Identify which cell holds the provided text, then report its [x, y] central coordinate. 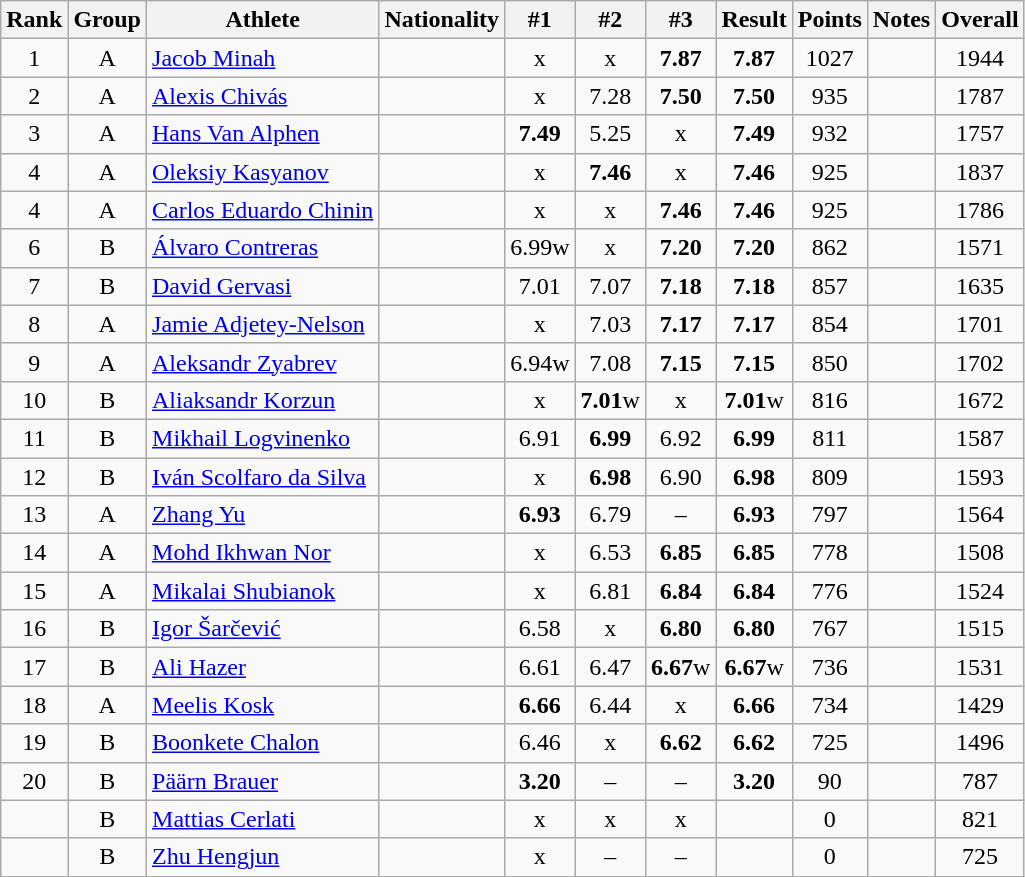
Jacob Minah [263, 58]
Igor Šarčević [263, 629]
7.01 [540, 286]
7 [34, 286]
7.03 [610, 324]
6.79 [610, 515]
10 [34, 400]
18 [34, 705]
Iván Scolfaro da Silva [263, 477]
1787 [980, 96]
David Gervasi [263, 286]
1515 [980, 629]
6.46 [540, 743]
Rank [34, 20]
Carlos Eduardo Chinin [263, 210]
Hans Van Alphen [263, 134]
Athlete [263, 20]
776 [830, 591]
1944 [980, 58]
1524 [980, 591]
6.58 [540, 629]
Aleksandr Zyabrev [263, 362]
6.53 [610, 553]
#1 [540, 20]
Mattias Cerlati [263, 819]
6.44 [610, 705]
Points [830, 20]
7.28 [610, 96]
16 [34, 629]
Zhu Hengjun [263, 857]
1635 [980, 286]
Overall [980, 20]
1564 [980, 515]
1593 [980, 477]
6.92 [680, 438]
854 [830, 324]
Meelis Kosk [263, 705]
9 [34, 362]
935 [830, 96]
15 [34, 591]
1429 [980, 705]
7.08 [610, 362]
1701 [980, 324]
90 [830, 781]
850 [830, 362]
Nationality [442, 20]
Result [754, 20]
809 [830, 477]
1508 [980, 553]
734 [830, 705]
Boonkete Chalon [263, 743]
#3 [680, 20]
7.07 [610, 286]
1757 [980, 134]
1672 [980, 400]
Mohd Ikhwan Nor [263, 553]
787 [980, 781]
Jamie Adjetey-Nelson [263, 324]
8 [34, 324]
12 [34, 477]
6.91 [540, 438]
Group [108, 20]
Mikalai Shubianok [263, 591]
13 [34, 515]
767 [830, 629]
Álvaro Contreras [263, 248]
1587 [980, 438]
816 [830, 400]
Päärn Brauer [263, 781]
5.25 [610, 134]
1531 [980, 667]
862 [830, 248]
857 [830, 286]
6.81 [610, 591]
Oleksiy Kasyanov [263, 172]
1496 [980, 743]
Ali Hazer [263, 667]
797 [830, 515]
6.90 [680, 477]
17 [34, 667]
6.99w [540, 248]
811 [830, 438]
Aliaksandr Korzun [263, 400]
6.61 [540, 667]
6.94w [540, 362]
Mikhail Logvinenko [263, 438]
1837 [980, 172]
932 [830, 134]
Zhang Yu [263, 515]
1 [34, 58]
14 [34, 553]
11 [34, 438]
6.47 [610, 667]
778 [830, 553]
Notes [901, 20]
736 [830, 667]
1027 [830, 58]
#2 [610, 20]
2 [34, 96]
19 [34, 743]
1702 [980, 362]
3 [34, 134]
6 [34, 248]
1571 [980, 248]
Alexis Chivás [263, 96]
821 [980, 819]
1786 [980, 210]
20 [34, 781]
